Find where the given text appears and provide that cell's center as [x, y] coordinate. 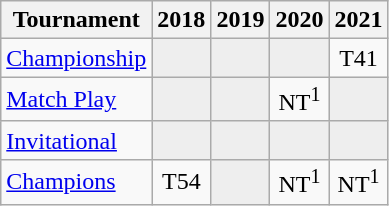
2021 [358, 20]
T41 [358, 58]
Match Play [76, 100]
Invitational [76, 140]
Championship [76, 58]
2020 [300, 20]
2018 [182, 20]
2019 [240, 20]
T54 [182, 182]
Tournament [76, 20]
Champions [76, 182]
